Capture the cell that displays the provided text and extract its (x, y) central coordinate. 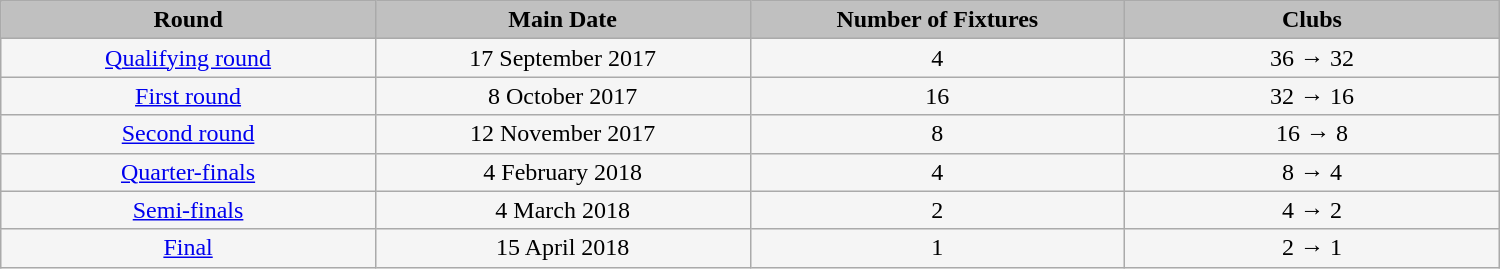
Clubs (1312, 20)
32 → 16 (1312, 96)
36 → 32 (1312, 58)
2 (938, 210)
16 (938, 96)
Final (188, 248)
Semi-finals (188, 210)
12 November 2017 (562, 134)
17 September 2017 (562, 58)
8 (938, 134)
15 April 2018 (562, 248)
Number of Fixtures (938, 20)
16 → 8 (1312, 134)
8 → 4 (1312, 172)
2 → 1 (1312, 248)
Qualifying round (188, 58)
4 March 2018 (562, 210)
1 (938, 248)
4 → 2 (1312, 210)
Main Date (562, 20)
Quarter-finals (188, 172)
Round (188, 20)
Second round (188, 134)
First round (188, 96)
8 October 2017 (562, 96)
4 February 2018 (562, 172)
